Pinpoint the cell where the given text exists, returning its (X, Y) midpoint coordinate. 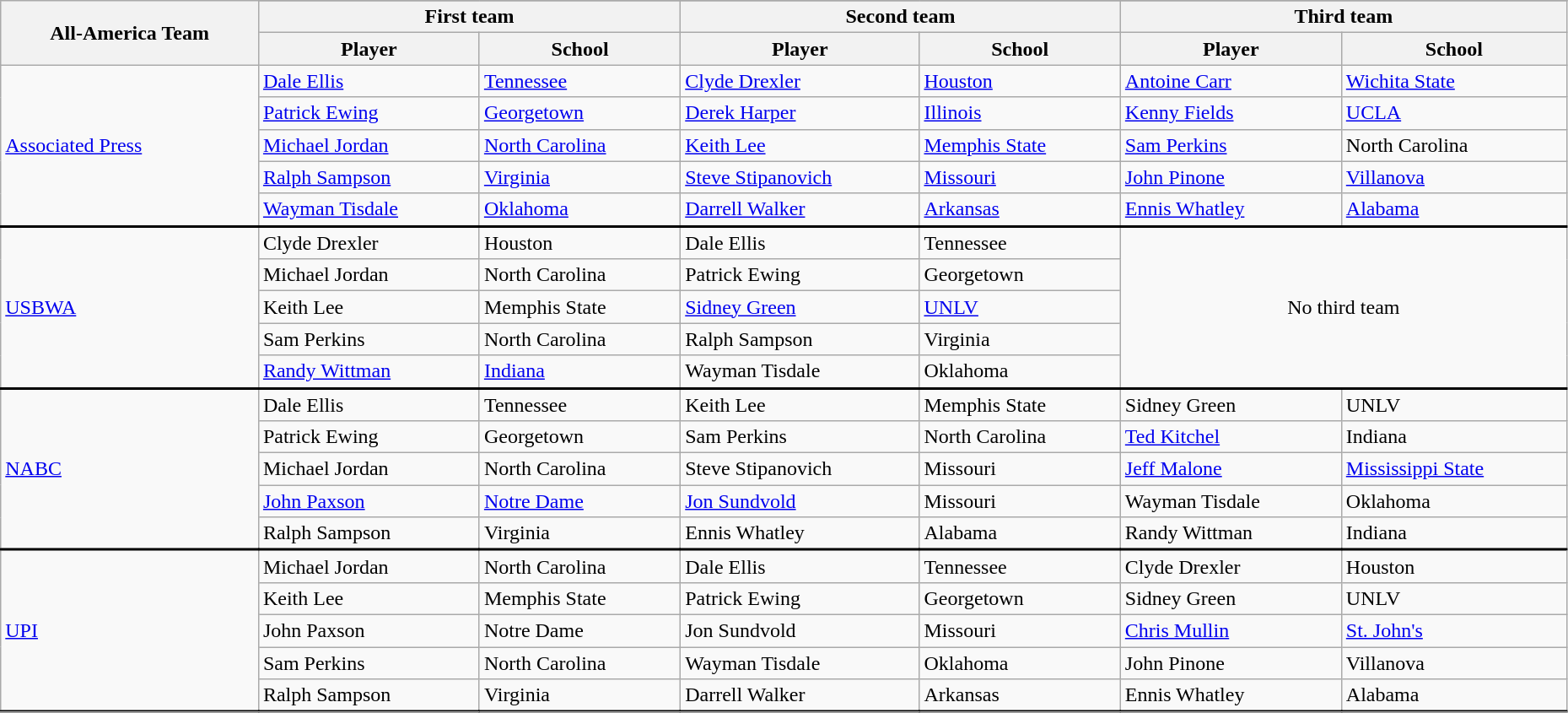
Mississippi State (1454, 469)
Illinois (1020, 113)
All-America Team (130, 33)
Second team (901, 17)
Derek Harper (800, 113)
Third team (1343, 17)
Chris Mullin (1231, 630)
UPI (130, 631)
USBWA (130, 307)
Antoine Carr (1231, 81)
Ted Kitchel (1231, 437)
No third team (1343, 307)
First team (469, 17)
Jeff Malone (1231, 469)
NABC (130, 469)
UCLA (1454, 113)
Wichita State (1454, 81)
Associated Press (130, 145)
St. John's (1454, 630)
Kenny Fields (1231, 113)
